Extract the (x, y) coordinate from the center of the cell holding the provided text.  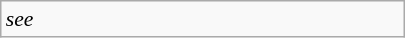
see (203, 19)
